Return the [x, y] coordinate for the center point of the cell that contains the specified text.  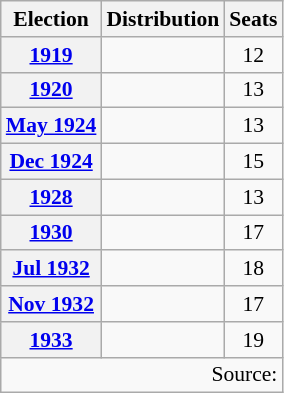
15 [253, 162]
Nov 1932 [52, 304]
Distribution [162, 19]
1928 [52, 197]
1919 [52, 55]
Jul 1932 [52, 269]
19 [253, 340]
Seats [253, 19]
1933 [52, 340]
12 [253, 55]
Election [52, 19]
May 1924 [52, 126]
Dec 1924 [52, 162]
1920 [52, 90]
Source: [142, 375]
18 [253, 269]
1930 [52, 233]
